Extract the [x, y] coordinate from the center of the cell holding the provided text.  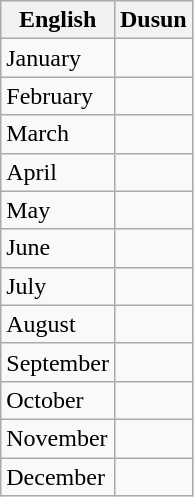
February [58, 96]
May [58, 210]
August [58, 324]
Dusun [153, 20]
English [58, 20]
September [58, 362]
July [58, 286]
March [58, 134]
November [58, 438]
December [58, 477]
October [58, 400]
January [58, 58]
June [58, 248]
April [58, 172]
